Output the [X, Y] coordinate of the center of the cell containing the given text.  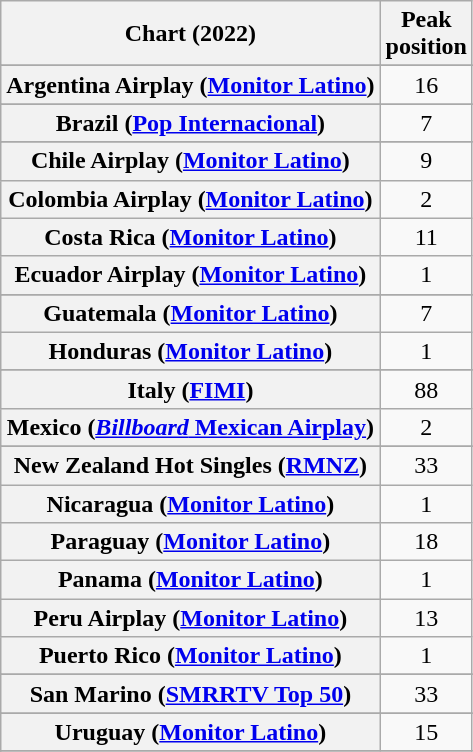
Costa Rica (Monitor Latino) [190, 237]
San Marino (SMRRTV Top 50) [190, 694]
Argentina Airplay (Monitor Latino) [190, 85]
Chile Airplay (Monitor Latino) [190, 161]
88 [426, 389]
Panama (Monitor Latino) [190, 580]
Paraguay (Monitor Latino) [190, 542]
16 [426, 85]
Puerto Rico (Monitor Latino) [190, 656]
Peru Airplay (Monitor Latino) [190, 618]
13 [426, 618]
Brazil (Pop Internacional) [190, 123]
Ecuador Airplay (Monitor Latino) [190, 275]
15 [426, 732]
Italy (FIMI) [190, 389]
Honduras (Monitor Latino) [190, 351]
Nicaragua (Monitor Latino) [190, 503]
11 [426, 237]
Chart (2022) [190, 34]
Peakposition [426, 34]
Guatemala (Monitor Latino) [190, 313]
Mexico (Billboard Mexican Airplay) [190, 427]
Uruguay (Monitor Latino) [190, 732]
18 [426, 542]
New Zealand Hot Singles (RMNZ) [190, 465]
Colombia Airplay (Monitor Latino) [190, 199]
9 [426, 161]
